Detect which cell encompasses the target text, then output its (X, Y) center coordinate. 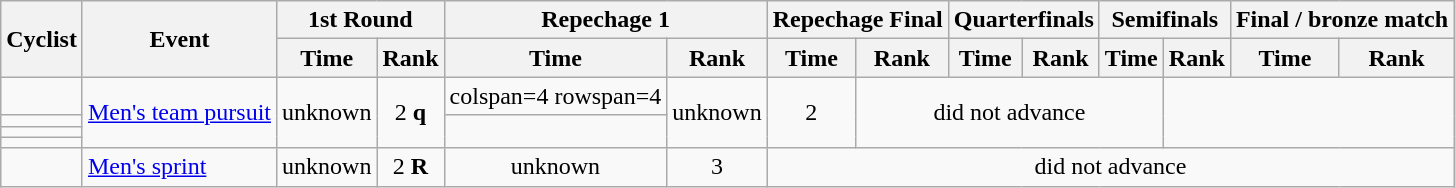
Repechage Final (858, 20)
Repechage 1 (606, 20)
2 (811, 112)
Men's sprint (179, 167)
Quarterfinals (1024, 20)
colspan=4 rowspan=4 (556, 96)
Event (179, 39)
2 q (410, 112)
1st Round (361, 20)
Men's team pursuit (179, 112)
Final / bronze match (1342, 20)
Cyclist (42, 39)
Semifinals (1164, 20)
2 R (410, 167)
3 (717, 167)
